For the text-containing cell, return its midpoint in [X, Y] coordinate format. 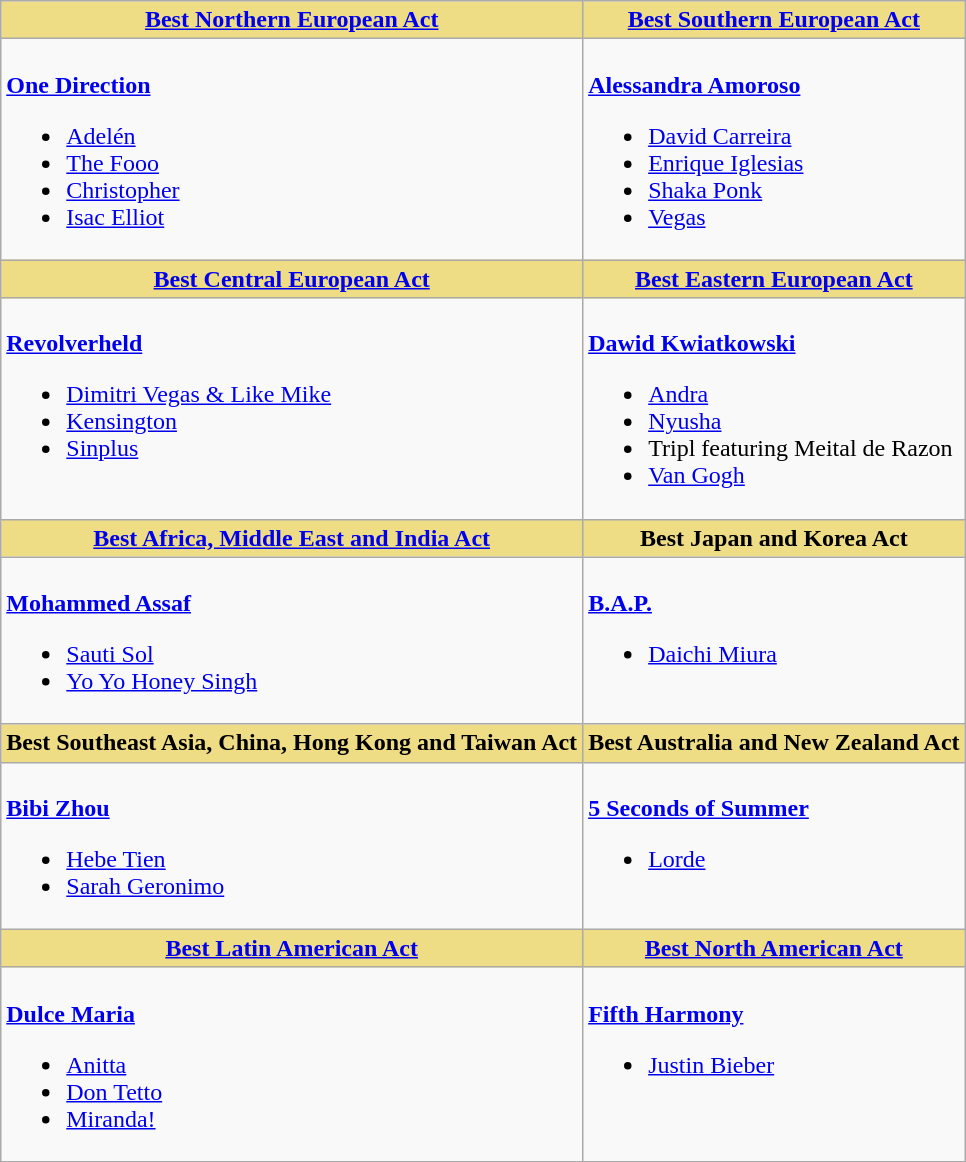
Best Latin American Act [292, 948]
Best North American Act [774, 948]
RevolverheldDimitri Vegas & Like MikeKensingtonSinplus [292, 408]
Alessandra AmorosoDavid CarreiraEnrique IglesiasShaka PonkVegas [774, 150]
One DirectionAdelénThe FoooChristopherIsac Elliot [292, 150]
Best Australia and New Zealand Act [774, 743]
Best Central European Act [292, 279]
5 Seconds of SummerLorde [774, 846]
Dulce MariaAnittaDon TettoMiranda! [292, 1064]
Best Japan and Korea Act [774, 538]
Best Northern European Act [292, 20]
Best Eastern European Act [774, 279]
Best Southeast Asia, China, Hong Kong and Taiwan Act [292, 743]
Mohammed AssafSauti SolYo Yo Honey Singh [292, 640]
Bibi ZhouHebe TienSarah Geronimo [292, 846]
Best Southern European Act [774, 20]
B.A.P.Daichi Miura [774, 640]
Best Africa, Middle East and India Act [292, 538]
Dawid KwiatkowskiAndraNyushaTripl featuring Meital de RazonVan Gogh [774, 408]
Fifth HarmonyJustin Bieber [774, 1064]
